Detect which cell encompasses the target text, then output its (X, Y) center coordinate. 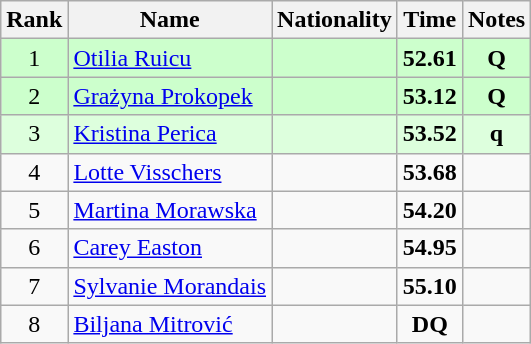
Sylvanie Morandais (170, 286)
7 (34, 286)
q (496, 134)
4 (34, 172)
Rank (34, 20)
6 (34, 248)
8 (34, 324)
55.10 (430, 286)
53.68 (430, 172)
53.12 (430, 96)
2 (34, 96)
Time (430, 20)
53.52 (430, 134)
DQ (430, 324)
Biljana Mitrović (170, 324)
Grażyna Prokopek (170, 96)
Nationality (335, 20)
Name (170, 20)
52.61 (430, 58)
54.20 (430, 210)
Otilia Ruicu (170, 58)
54.95 (430, 248)
Kristina Perica (170, 134)
Carey Easton (170, 248)
5 (34, 210)
Lotte Visschers (170, 172)
Martina Morawska (170, 210)
1 (34, 58)
Notes (496, 20)
3 (34, 134)
